For the text-containing cell, return its midpoint in [X, Y] coordinate format. 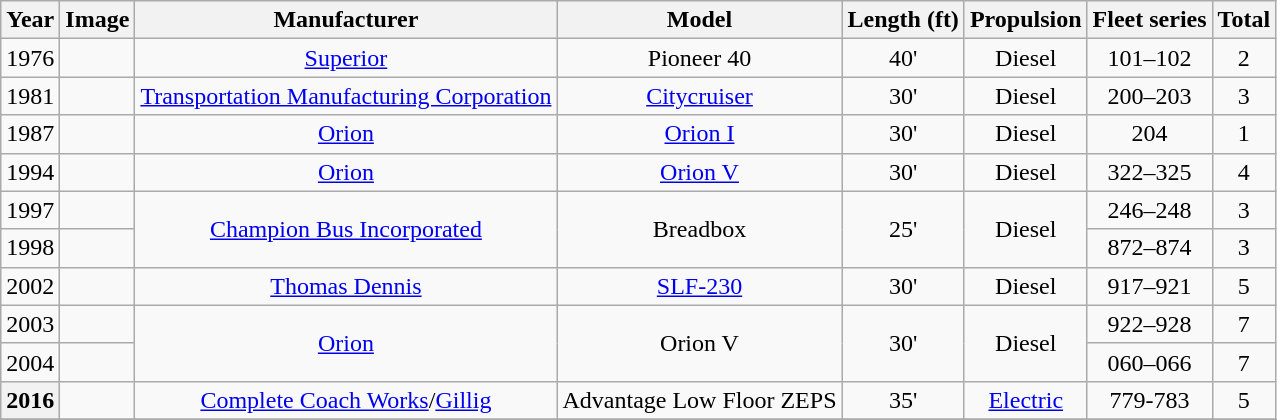
246–248 [1150, 210]
917–921 [1150, 286]
2002 [30, 286]
2 [1244, 58]
Superior [346, 58]
Pioneer 40 [700, 58]
1997 [30, 210]
1976 [30, 58]
1981 [30, 96]
101–102 [1150, 58]
Fleet series [1150, 20]
Total [1244, 20]
322–325 [1150, 172]
Image [98, 20]
060–066 [1150, 362]
Propulsion [1026, 20]
Champion Bus Incorporated [346, 229]
1 [1244, 134]
Year [30, 20]
Breadbox [700, 229]
872–874 [1150, 248]
204 [1150, 134]
SLF-230 [700, 286]
Model [700, 20]
1998 [30, 248]
200–203 [1150, 96]
922–928 [1150, 324]
Advantage Low Floor ZEPS [700, 400]
Transportation Manufacturing Corporation [346, 96]
40' [903, 58]
4 [1244, 172]
Manufacturer [346, 20]
Citycruiser [700, 96]
1987 [30, 134]
779-783 [1150, 400]
Electric [1026, 400]
1994 [30, 172]
2004 [30, 362]
2003 [30, 324]
Thomas Dennis [346, 286]
Length (ft) [903, 20]
25' [903, 229]
35' [903, 400]
Complete Coach Works/Gillig [346, 400]
Orion I [700, 134]
2016 [30, 400]
